Scan for the cell matching the given text and deliver its (x, y) coordinate at center. 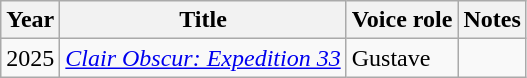
2025 (30, 58)
Year (30, 20)
Clair Obscur: Expedition 33 (203, 58)
Title (203, 20)
Notes (492, 20)
Voice role (402, 20)
Gustave (402, 58)
